Return (x, y) of the center of cell containing provided text 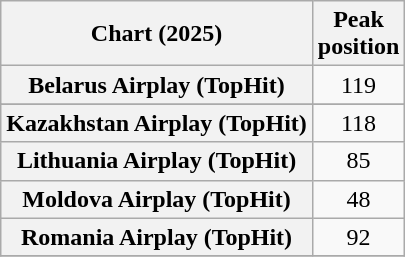
Kazakhstan Airplay (TopHit) (157, 123)
Chart (2025) (157, 34)
85 (358, 161)
Peakposition (358, 34)
118 (358, 123)
Moldova Airplay (TopHit) (157, 199)
119 (358, 85)
92 (358, 237)
Romania Airplay (TopHit) (157, 237)
48 (358, 199)
Belarus Airplay (TopHit) (157, 85)
Lithuania Airplay (TopHit) (157, 161)
